Search for the cell housing the specified text and yield its [X, Y] center coordinate. 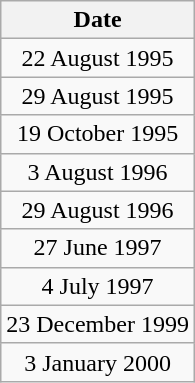
19 October 1995 [98, 134]
22 August 1995 [98, 58]
Date [98, 20]
27 June 1997 [98, 248]
3 January 2000 [98, 362]
4 July 1997 [98, 286]
29 August 1995 [98, 96]
3 August 1996 [98, 172]
23 December 1999 [98, 324]
29 August 1996 [98, 210]
